Search for the cell housing the specified text and yield its (X, Y) center coordinate. 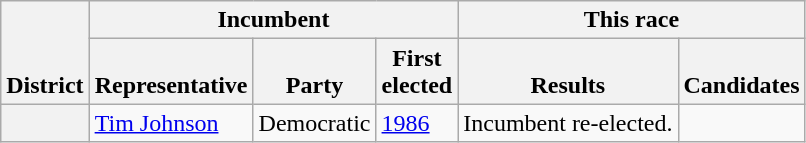
District (45, 52)
Incumbent re-elected. (568, 123)
Representative (171, 72)
Results (568, 72)
Tim Johnson (171, 123)
This race (632, 20)
Democratic (314, 123)
Firstelected (417, 72)
Incumbent (274, 20)
1986 (417, 123)
Candidates (742, 72)
Party (314, 72)
